Capture the cell that displays the provided text and extract its [x, y] central coordinate. 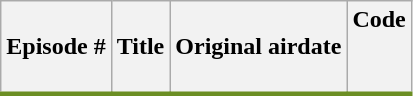
Code [379, 48]
Original airdate [258, 48]
Title [140, 48]
Episode # [56, 48]
